Search for the cell housing the specified text and yield its [X, Y] center coordinate. 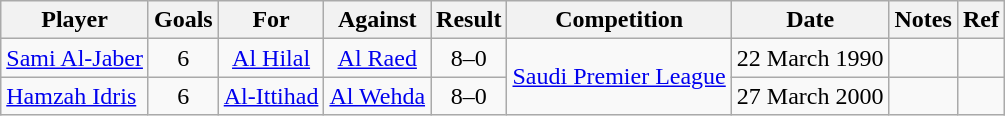
22 March 1990 [810, 58]
Date [810, 20]
Al Hilal [271, 58]
For [271, 20]
Competition [619, 20]
Sami Al-Jaber [75, 58]
Al Wehda [378, 96]
Player [75, 20]
27 March 2000 [810, 96]
Result [469, 20]
Goals [183, 20]
Hamzah Idris [75, 96]
Saudi Premier League [619, 77]
Notes [923, 20]
Ref [980, 20]
Al Raed [378, 58]
Al-Ittihad [271, 96]
Against [378, 20]
